Provide the [X, Y] coordinate of the cell's center where the given text is located.  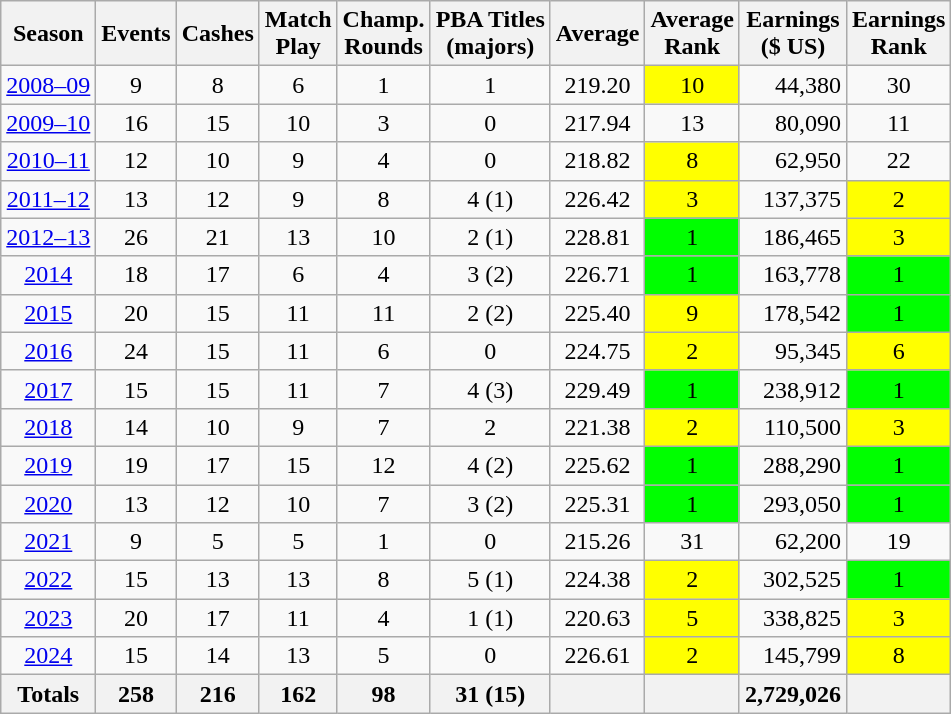
4 (1) [490, 199]
2010–11 [48, 161]
4 (2) [490, 465]
95,345 [792, 351]
226.71 [598, 275]
24 [136, 351]
Champ.Rounds [384, 34]
Totals [48, 694]
2021 [48, 542]
2017 [48, 389]
338,825 [792, 618]
62,200 [792, 542]
225.40 [598, 313]
220.63 [598, 618]
2,729,026 [792, 694]
224.75 [598, 351]
Cashes [218, 34]
219.20 [598, 85]
31 [692, 542]
Season [48, 34]
226.42 [598, 199]
62,950 [792, 161]
2020 [48, 503]
4 (3) [490, 389]
2014 [48, 275]
229.49 [598, 389]
2009–10 [48, 123]
2008–09 [48, 85]
225.62 [598, 465]
218.82 [598, 161]
2015 [48, 313]
224.38 [598, 580]
Events [136, 34]
2012–13 [48, 237]
31 (15) [490, 694]
AverageRank [692, 34]
258 [136, 694]
302,525 [792, 580]
30 [899, 85]
Average [598, 34]
225.31 [598, 503]
2 (2) [490, 313]
2 (1) [490, 237]
2018 [48, 427]
2011–12 [48, 199]
2023 [48, 618]
2016 [48, 351]
226.61 [598, 656]
163,778 [792, 275]
EarningsRank [899, 34]
186,465 [792, 237]
MatchPlay [298, 34]
217.94 [598, 123]
137,375 [792, 199]
5 (1) [490, 580]
Earnings($ US) [792, 34]
110,500 [792, 427]
16 [136, 123]
98 [384, 694]
80,090 [792, 123]
293,050 [792, 503]
215.26 [598, 542]
221.38 [598, 427]
18 [136, 275]
1 (1) [490, 618]
238,912 [792, 389]
22 [899, 161]
21 [218, 237]
PBA Titles(majors) [490, 34]
178,542 [792, 313]
2019 [48, 465]
228.81 [598, 237]
162 [298, 694]
26 [136, 237]
145,799 [792, 656]
44,380 [792, 85]
288,290 [792, 465]
2022 [48, 580]
216 [218, 694]
2024 [48, 656]
